Output the (x, y) coordinate of the center of the cell containing the given text.  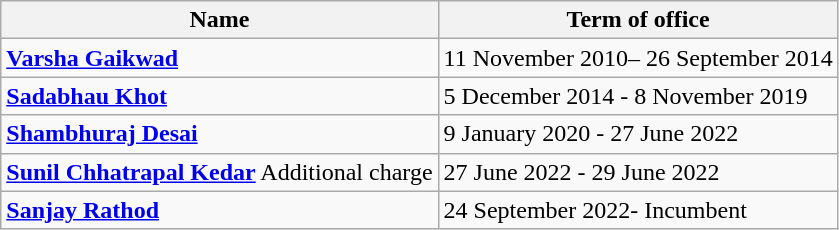
27 June 2022 - 29 June 2022 (638, 172)
Sanjay Rathod (220, 210)
5 December 2014 - 8 November 2019 (638, 96)
24 September 2022- Incumbent (638, 210)
Shambhuraj Desai (220, 134)
Sunil Chhatrapal Kedar Additional charge (220, 172)
Varsha Gaikwad (220, 58)
11 November 2010– 26 September 2014 (638, 58)
Term of office (638, 20)
9 January 2020 - 27 June 2022 (638, 134)
Sadabhau Khot (220, 96)
Name (220, 20)
